Determine the [x, y] coordinate at the center of the cell enclosing the given text.  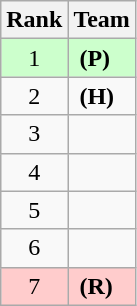
1 [34, 58]
(R) [102, 286]
5 [34, 210]
2 [34, 96]
(H) [102, 96]
Rank [34, 20]
7 [34, 286]
3 [34, 134]
Team [102, 20]
6 [34, 248]
(P) [102, 58]
4 [34, 172]
